Identify which cell holds the provided text, then report its (X, Y) central coordinate. 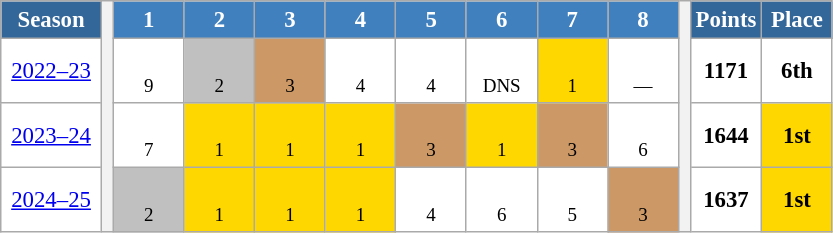
1171 (726, 72)
Points (726, 20)
6th (798, 72)
1637 (726, 200)
Season (52, 20)
2023–24 (52, 136)
— (644, 72)
Place (798, 20)
9 (148, 72)
2022–23 (52, 72)
DNS (502, 72)
8 (644, 20)
1644 (726, 136)
2024–25 (52, 200)
